From the cell containing the given text, extract its center point as (x, y) coordinate. 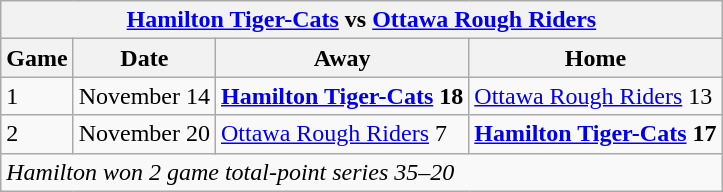
Hamilton Tiger-Cats 18 (342, 96)
Hamilton Tiger-Cats 17 (596, 134)
Ottawa Rough Riders 7 (342, 134)
Game (37, 58)
Away (342, 58)
Date (144, 58)
November 14 (144, 96)
1 (37, 96)
Ottawa Rough Riders 13 (596, 96)
November 20 (144, 134)
Home (596, 58)
2 (37, 134)
Hamilton Tiger-Cats vs Ottawa Rough Riders (362, 20)
Hamilton won 2 game total-point series 35–20 (362, 172)
